Output the [x, y] coordinate of the center of the cell containing the given text.  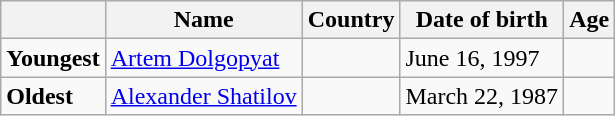
Oldest [53, 96]
Age [590, 20]
Alexander Shatilov [204, 96]
March 22, 1987 [482, 96]
Country [351, 20]
Youngest [53, 58]
Artem Dolgopyat [204, 58]
June 16, 1997 [482, 58]
Name [204, 20]
Date of birth [482, 20]
